Find where the given text appears and provide that cell's center as (X, Y) coordinate. 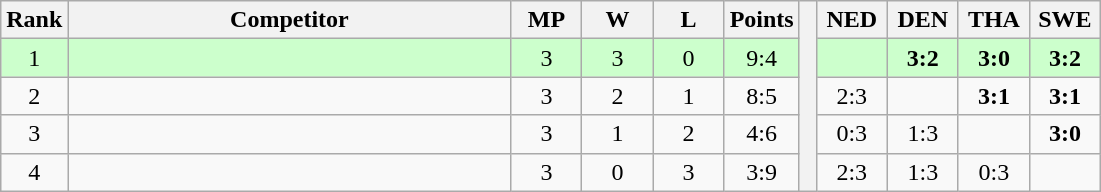
4:6 (762, 134)
NED (852, 20)
SWE (1064, 20)
L (688, 20)
9:4 (762, 58)
Competitor (290, 20)
3:9 (762, 172)
Rank (34, 20)
4 (34, 172)
THA (994, 20)
Points (762, 20)
W (618, 20)
MP (546, 20)
DEN (922, 20)
8:5 (762, 96)
